Scan for the cell matching the given text and deliver its (x, y) coordinate at center. 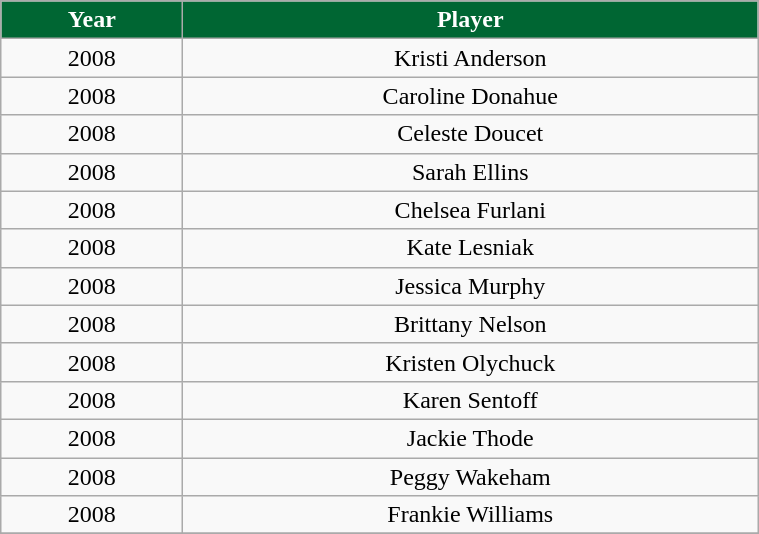
Brittany Nelson (470, 324)
Kate Lesniak (470, 248)
Chelsea Furlani (470, 210)
Peggy Wakeham (470, 477)
Karen Sentoff (470, 400)
Player (470, 20)
Sarah Ellins (470, 172)
Celeste Doucet (470, 134)
Caroline Donahue (470, 96)
Frankie Williams (470, 515)
Year (92, 20)
Jessica Murphy (470, 286)
Kristi Anderson (470, 58)
Jackie Thode (470, 438)
Kristen Olychuck (470, 362)
